Return the (X, Y) coordinate for the center point of the cell that contains the specified text.  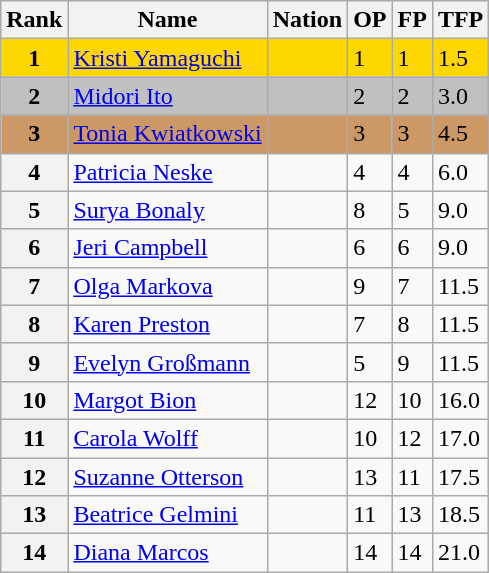
18.5 (460, 515)
17.5 (460, 477)
Surya Bonaly (168, 210)
Patricia Neske (168, 172)
4.5 (460, 134)
21.0 (460, 553)
Olga Markova (168, 286)
Karen Preston (168, 324)
3.0 (460, 96)
Carola Wolff (168, 438)
FP (412, 20)
Tonia Kwiatkowski (168, 134)
Diana Marcos (168, 553)
TFP (460, 20)
Kristi Yamaguchi (168, 58)
17.0 (460, 438)
16.0 (460, 400)
Name (168, 20)
Midori Ito (168, 96)
Margot Bion (168, 400)
OP (370, 20)
Evelyn Großmann (168, 362)
Nation (307, 20)
1.5 (460, 58)
Rank (34, 20)
Suzanne Otterson (168, 477)
Jeri Campbell (168, 248)
6.0 (460, 172)
Beatrice Gelmini (168, 515)
